Extract the (X, Y) coordinate from the center of the cell holding the provided text.  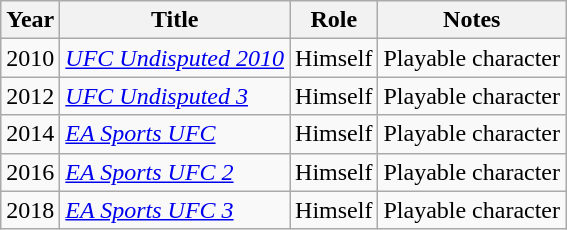
EA Sports UFC 3 (175, 210)
EA Sports UFC 2 (175, 172)
2014 (30, 134)
2010 (30, 58)
UFC Undisputed 3 (175, 96)
2018 (30, 210)
Role (334, 20)
2012 (30, 96)
UFC Undisputed 2010 (175, 58)
2016 (30, 172)
Title (175, 20)
Notes (472, 20)
EA Sports UFC (175, 134)
Year (30, 20)
